From the cell containing the given text, extract its center point as (X, Y) coordinate. 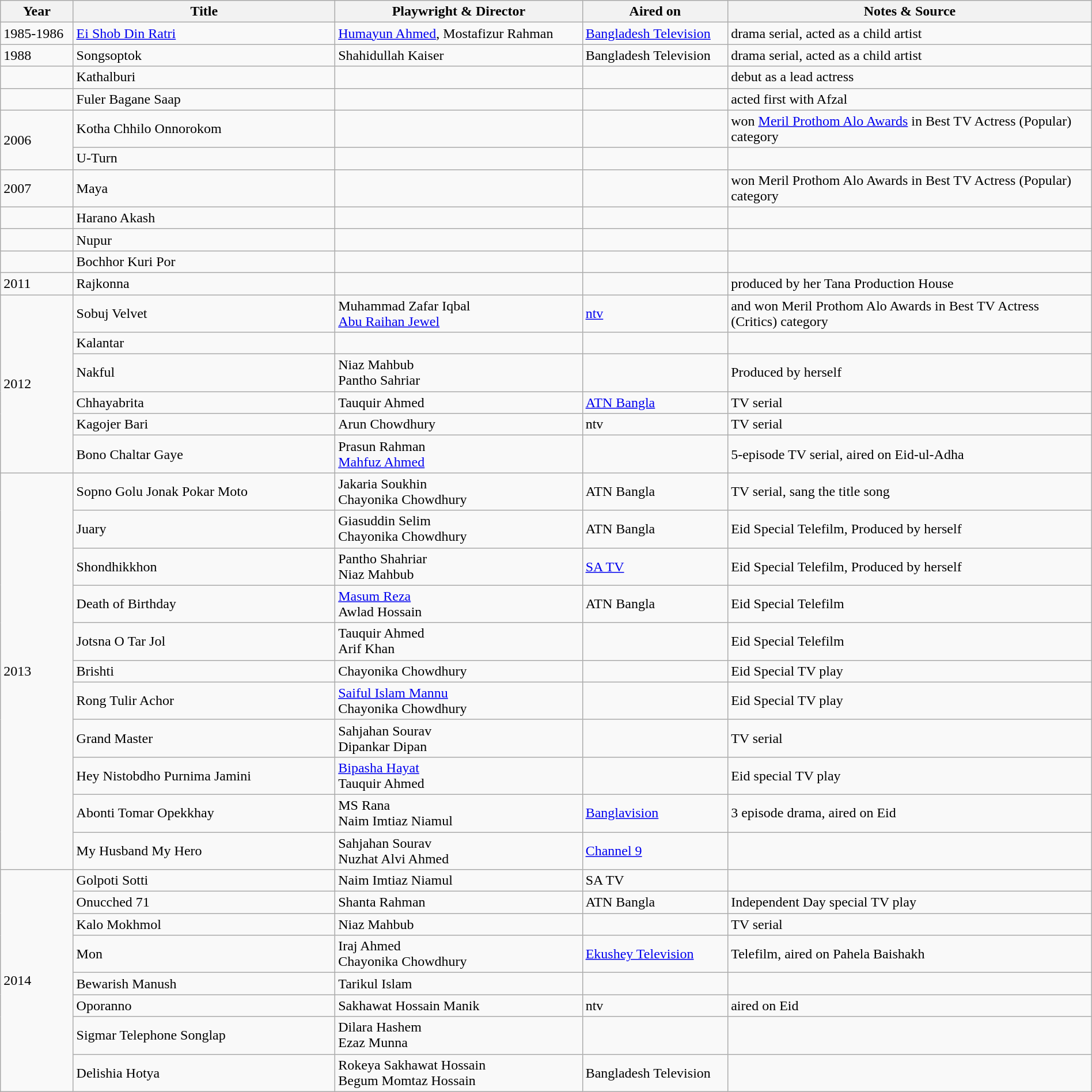
Chhayabrita (204, 403)
Independent Day special TV play (910, 903)
Dilara Hashem Ezaz Munna (458, 1036)
Harano Akash (204, 218)
acted first with Afzal (910, 99)
1985-1986 (37, 33)
Sobuj Velvet (204, 313)
Kalo Mokhmol (204, 924)
Arun Chowdhury (458, 424)
Golpoti Sotti (204, 881)
Oporanno (204, 1006)
Notes & Source (910, 12)
Muhammad Zafar IqbalAbu Raihan Jewel (458, 313)
2007 (37, 188)
Ekushey Television (655, 954)
Kalantar (204, 343)
Onucched 71 (204, 903)
Tauquir Ahmed Arif Khan (458, 642)
Masum Reza Awlad Hossain (458, 604)
Prasun Rahman Mahfuz Ahmed (458, 454)
Eid special TV play (910, 775)
2011 (37, 283)
Pantho Shahriar Niaz Mahbub (458, 567)
3 episode drama, aired on Eid (910, 813)
Playwright & Director (458, 12)
1988 (37, 55)
2013 (37, 672)
Abonti Tomar Opekkhay (204, 813)
Shondhikkhon (204, 567)
Hey Nistobdho Purnima Jamini (204, 775)
Brishti (204, 671)
U-Turn (204, 158)
Bochhor Kuri Por (204, 261)
Bono Chaltar Gaye (204, 454)
Channel 9 (655, 850)
Telefilm, aired on Pahela Baishakh (910, 954)
Iraj Ahmed Chayonika Chowdhury (458, 954)
Shanta Rahman (458, 903)
Produced by herself (910, 373)
Jakaria Soukhin Chayonika Chowdhury (458, 492)
Bewarish Manush (204, 984)
MS Rana Naim Imtiaz Niamul (458, 813)
Tarikul Islam (458, 984)
Delishia Hotya (204, 1072)
Shahidullah Kaiser (458, 55)
produced by her Tana Production House (910, 283)
Sopno Golu Jonak Pokar Moto (204, 492)
Sahjahan Sourav Nuzhat Alvi Ahmed (458, 850)
Rajkonna (204, 283)
Niaz MahbubPantho Sahriar (458, 373)
Nakful (204, 373)
Giasuddin Selim Chayonika Chowdhury (458, 529)
Maya (204, 188)
Ei Shob Din Ratri (204, 33)
Humayun Ahmed, Mostafizur Rahman (458, 33)
aired on Eid (910, 1006)
5-episode TV serial, aired on Eid-ul-Adha (910, 454)
Jotsna O Tar Jol (204, 642)
Banglavision (655, 813)
debut as a lead actress (910, 77)
Saiful Islam Mannu Chayonika Chowdhury (458, 700)
Death of Birthday (204, 604)
Kagojer Bari (204, 424)
TV serial, sang the title song (910, 492)
2014 (37, 981)
Rokeya Sakhawat Hossain Begum Momtaz Hossain (458, 1072)
Nupur (204, 240)
My Husband My Hero (204, 850)
Kotha Chhilo Onnorokom (204, 129)
Naim Imtiaz Niamul (458, 881)
Grand Master (204, 738)
and won Meril Prothom Alo Awards in Best TV Actress (Critics) category (910, 313)
Kathalburi (204, 77)
Sahjahan Sourav Dipankar Dipan (458, 738)
Year (37, 12)
Title (204, 12)
Niaz Mahbub (458, 924)
Bipasha Hayat Tauquir Ahmed (458, 775)
Fuler Bagane Saap (204, 99)
2006 (37, 139)
Rong Tulir Achor (204, 700)
Juary (204, 529)
Aired on (655, 12)
Mon (204, 954)
Songsoptok (204, 55)
Tauquir Ahmed (458, 403)
Sigmar Telephone Songlap (204, 1036)
Chayonika Chowdhury (458, 671)
Sakhawat Hossain Manik (458, 1006)
2012 (37, 384)
